Search for the cell housing the specified text and yield its [x, y] center coordinate. 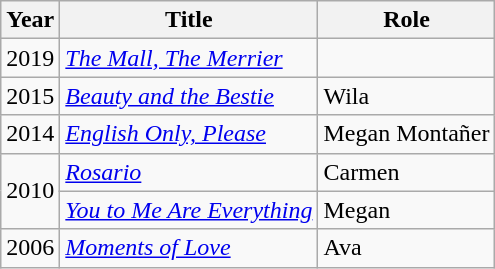
Title [189, 20]
Beauty and the Bestie [189, 96]
You to Me Are Everything [189, 210]
Year [30, 20]
2014 [30, 134]
Rosario [189, 172]
2015 [30, 96]
The Mall, The Merrier [189, 58]
Moments of Love [189, 248]
Carmen [406, 172]
Ava [406, 248]
2019 [30, 58]
Role [406, 20]
Wila [406, 96]
Megan Montañer [406, 134]
2006 [30, 248]
English Only, Please [189, 134]
Megan [406, 210]
2010 [30, 191]
